Identify which cell holds the provided text, then report its [x, y] central coordinate. 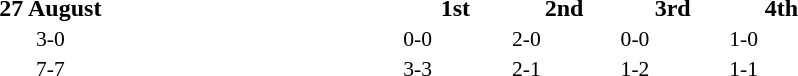
2-0 [564, 39]
